From the cell containing the given text, extract its center point as (x, y) coordinate. 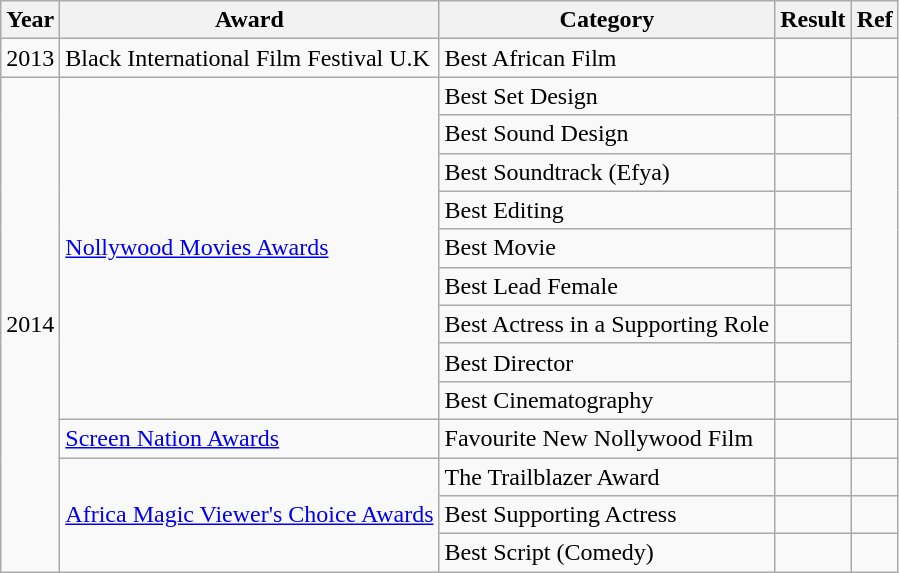
Result (813, 20)
Best Director (607, 362)
Best African Film (607, 58)
Best Editing (607, 210)
Nollywood Movies Awards (250, 248)
Year (30, 20)
Favourite New Nollywood Film (607, 438)
Best Movie (607, 248)
The Trailblazer Award (607, 477)
Screen Nation Awards (250, 438)
Africa Magic Viewer's Choice Awards (250, 515)
Category (607, 20)
Best Actress in a Supporting Role (607, 324)
Award (250, 20)
Best Script (Comedy) (607, 553)
Best Sound Design (607, 134)
2014 (30, 324)
Black International Film Festival U.K (250, 58)
Best Set Design (607, 96)
Best Supporting Actress (607, 515)
Best Soundtrack (Efya) (607, 172)
2013 (30, 58)
Best Lead Female (607, 286)
Ref (874, 20)
Best Cinematography (607, 400)
